For the text-containing cell, return its midpoint in [x, y] coordinate format. 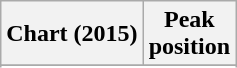
Peakposition [189, 34]
Chart (2015) [72, 34]
